Determine the (X, Y) coordinate at the center of the cell enclosing the given text.  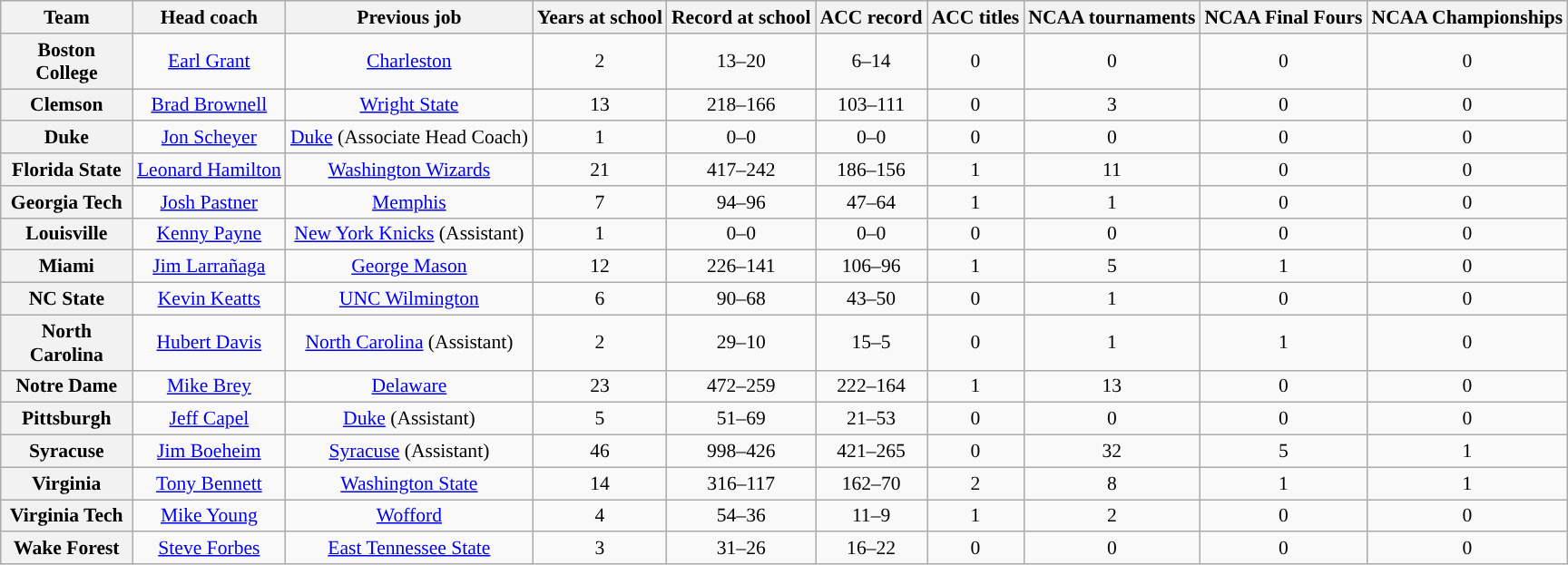
NCAA Championships (1466, 17)
Notre Dame (67, 386)
Duke (Associate Head Coach) (409, 138)
43–50 (871, 299)
15–5 (871, 343)
29–10 (741, 343)
Leonard Hamilton (209, 170)
Syracuse (Assistant) (409, 452)
Charleston (409, 62)
George Mason (409, 267)
Jon Scheyer (209, 138)
Miami (67, 267)
Delaware (409, 386)
Memphis (409, 202)
998–426 (741, 452)
ACC record (871, 17)
222–164 (871, 386)
13–20 (741, 62)
Record at school (741, 17)
NCAA tournaments (1112, 17)
North Carolina (Assistant) (409, 343)
94–96 (741, 202)
Jeff Capel (209, 419)
23 (600, 386)
8 (1112, 483)
Head coach (209, 17)
226–141 (741, 267)
46 (600, 452)
Mike Brey (209, 386)
Syracuse (67, 452)
32 (1112, 452)
Wright State (409, 105)
NC State (67, 299)
Josh Pastner (209, 202)
316–117 (741, 483)
Team (67, 17)
Steve Forbes (209, 549)
Florida State (67, 170)
East Tennessee State (409, 549)
Virginia (67, 483)
51–69 (741, 419)
Pittsburgh (67, 419)
Kenny Payne (209, 234)
UNC Wilmington (409, 299)
14 (600, 483)
Washington State (409, 483)
Mike Young (209, 516)
Years at school (600, 17)
106–96 (871, 267)
417–242 (741, 170)
7 (600, 202)
Clemson (67, 105)
Duke (Assistant) (409, 419)
ACC titles (976, 17)
Georgia Tech (67, 202)
21 (600, 170)
421–265 (871, 452)
Washington Wizards (409, 170)
16–22 (871, 549)
47–64 (871, 202)
21–53 (871, 419)
Brad Brownell (209, 105)
NCAA Final Fours (1283, 17)
Boston College (67, 62)
472–259 (741, 386)
Jim Larrañaga (209, 267)
12 (600, 267)
Virginia Tech (67, 516)
54–36 (741, 516)
New York Knicks (Assistant) (409, 234)
90–68 (741, 299)
6–14 (871, 62)
Wofford (409, 516)
Jim Boeheim (209, 452)
4 (600, 516)
6 (600, 299)
11 (1112, 170)
218–166 (741, 105)
North Carolina (67, 343)
Kevin Keatts (209, 299)
103–111 (871, 105)
162–70 (871, 483)
186–156 (871, 170)
Duke (67, 138)
31–26 (741, 549)
Louisville (67, 234)
Earl Grant (209, 62)
Tony Bennett (209, 483)
Hubert Davis (209, 343)
Previous job (409, 17)
11–9 (871, 516)
Wake Forest (67, 549)
